Identify which cell holds the provided text, then report its [x, y] central coordinate. 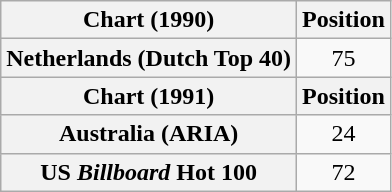
Chart (1990) [149, 20]
24 [344, 134]
72 [344, 172]
Chart (1991) [149, 96]
US Billboard Hot 100 [149, 172]
Netherlands (Dutch Top 40) [149, 58]
Australia (ARIA) [149, 134]
75 [344, 58]
